From the cell containing the given text, extract its center point as [X, Y] coordinate. 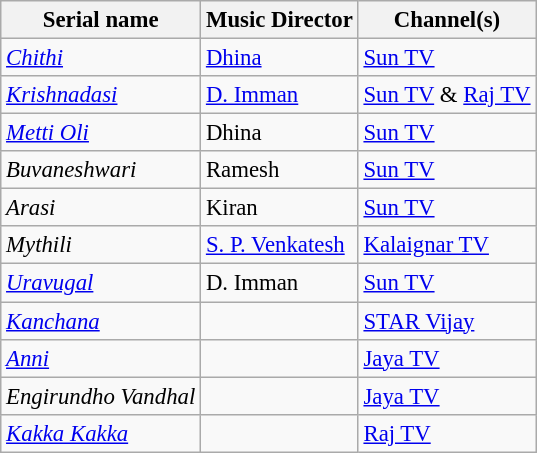
Serial name [101, 20]
STAR Vijay [447, 321]
Arasi [101, 208]
S. P. Venkatesh [280, 245]
Channel(s) [447, 20]
Kiran [280, 208]
Krishnadasi [101, 95]
Sun TV & Raj TV [447, 95]
Kalaignar TV [447, 245]
Raj TV [447, 433]
Mythili [101, 245]
Kakka Kakka [101, 433]
Engirundho Vandhal [101, 396]
Kanchana [101, 321]
Metti Oli [101, 133]
Music Director [280, 20]
Uravugal [101, 283]
Buvaneshwari [101, 170]
Anni [101, 358]
Ramesh [280, 170]
Chithi [101, 58]
